Return the [x, y] coordinate for the center point of the cell that contains the specified text.  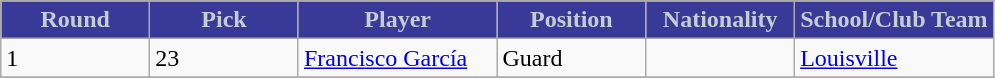
23 [224, 58]
Nationality [720, 20]
Francisco García [397, 58]
Player [397, 20]
Pick [224, 20]
School/Club Team [894, 20]
Position [572, 20]
1 [76, 58]
Round [76, 20]
Louisville [894, 58]
Guard [572, 58]
